Scan for the cell matching the given text and deliver its [X, Y] coordinate at center. 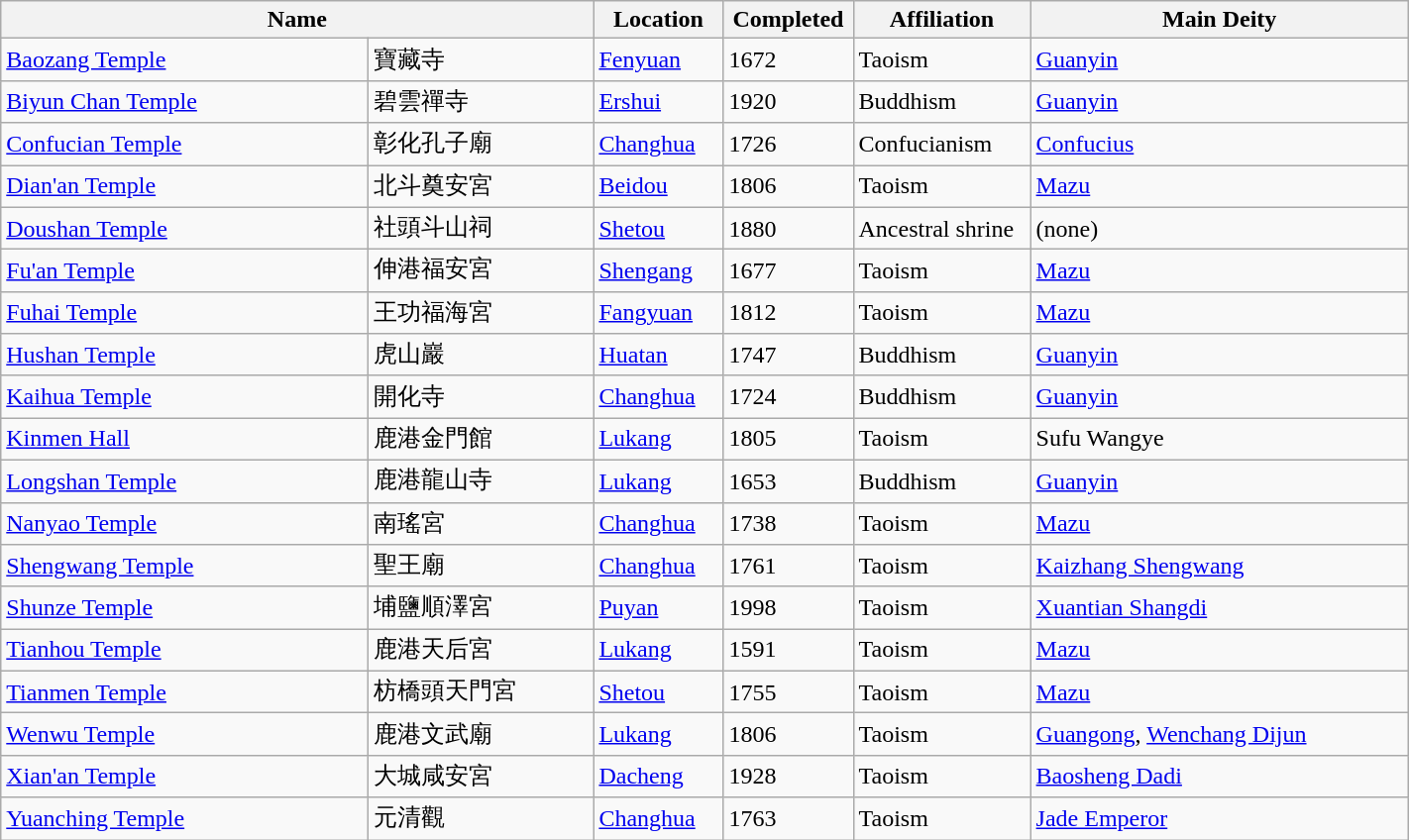
Confucius [1219, 145]
Beidou [658, 186]
Jade Emperor [1219, 818]
寶藏寺 [482, 59]
Name [297, 20]
Baozang Temple [184, 59]
Puyan [658, 608]
Longshan Temple [184, 481]
Tianmen Temple [184, 691]
鹿港龍山寺 [482, 481]
Huatan [658, 355]
1653 [789, 481]
Sufu Wangye [1219, 440]
社頭斗山祠 [482, 228]
Guangong, Wenchang Dijun [1219, 735]
伸港福安宮 [482, 271]
1755 [789, 691]
Confucian Temple [184, 145]
Fenyuan [658, 59]
開化寺 [482, 396]
鹿港天后宮 [482, 650]
1880 [789, 228]
碧雲禪寺 [482, 101]
聖王廟 [482, 567]
Nanyao Temple [184, 523]
1763 [789, 818]
Yuanching Temple [184, 818]
王功福海宮 [482, 313]
Shunze Temple [184, 608]
虎山巖 [482, 355]
Kinmen Hall [184, 440]
1738 [789, 523]
枋橋頭天門宮 [482, 691]
Tianhou Temple [184, 650]
Confucianism [941, 145]
北斗奠安宮 [482, 186]
Affiliation [941, 20]
1747 [789, 355]
Shengwang Temple [184, 567]
Xian'an Temple [184, 777]
1724 [789, 396]
1591 [789, 650]
Shengang [658, 271]
Hushan Temple [184, 355]
大城咸安宮 [482, 777]
Location [658, 20]
彰化孔子廟 [482, 145]
Xuantian Shangdi [1219, 608]
Ancestral shrine [941, 228]
Dian'an Temple [184, 186]
1920 [789, 101]
1726 [789, 145]
Kaizhang Shengwang [1219, 567]
1998 [789, 608]
Doushan Temple [184, 228]
Wenwu Temple [184, 735]
Kaihua Temple [184, 396]
Fuhai Temple [184, 313]
1677 [789, 271]
鹿港金門館 [482, 440]
Ershui [658, 101]
1812 [789, 313]
(none) [1219, 228]
南瑤宮 [482, 523]
Fu'an Temple [184, 271]
1761 [789, 567]
Main Deity [1219, 20]
1672 [789, 59]
埔鹽順澤宮 [482, 608]
Dacheng [658, 777]
Biyun Chan Temple [184, 101]
Baosheng Dadi [1219, 777]
1928 [789, 777]
鹿港文武廟 [482, 735]
1805 [789, 440]
Fangyuan [658, 313]
元清觀 [482, 818]
Completed [789, 20]
